Identify which cell holds the provided text, then report its [x, y] central coordinate. 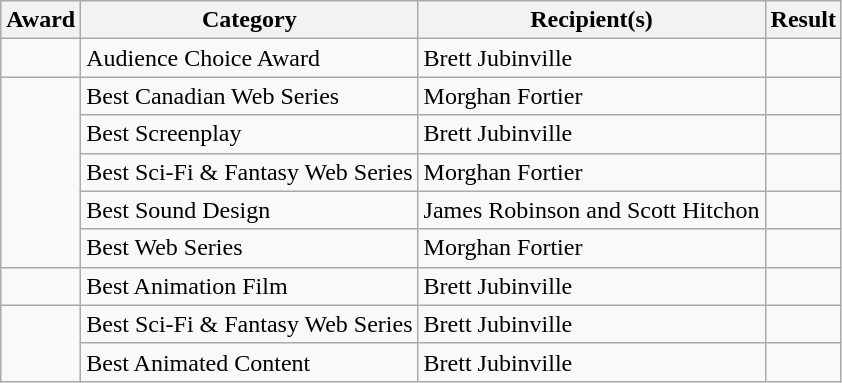
Result [803, 20]
Audience Choice Award [250, 58]
Award [41, 20]
James Robinson and Scott Hitchon [592, 210]
Best Web Series [250, 248]
Recipient(s) [592, 20]
Best Canadian Web Series [250, 96]
Best Animation Film [250, 286]
Best Sound Design [250, 210]
Best Screenplay [250, 134]
Category [250, 20]
Best Animated Content [250, 362]
